Capture the cell that displays the provided text and extract its (x, y) central coordinate. 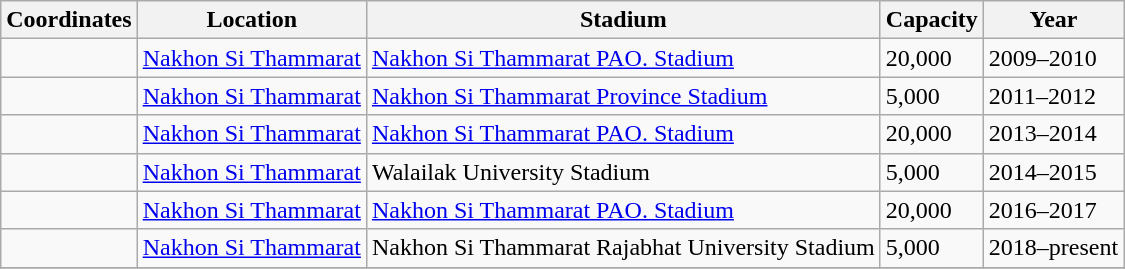
2013–2014 (1053, 134)
2016–2017 (1053, 210)
Stadium (623, 20)
2014–2015 (1053, 172)
2018–present (1053, 248)
2011–2012 (1053, 96)
Nakhon Si Thammarat Rajabhat University Stadium (623, 248)
Capacity (932, 20)
Nakhon Si Thammarat Province Stadium (623, 96)
2009–2010 (1053, 58)
Walailak University Stadium (623, 172)
Location (252, 20)
Year (1053, 20)
Coordinates (69, 20)
